Pinpoint the cell where the given text exists, returning its [x, y] midpoint coordinate. 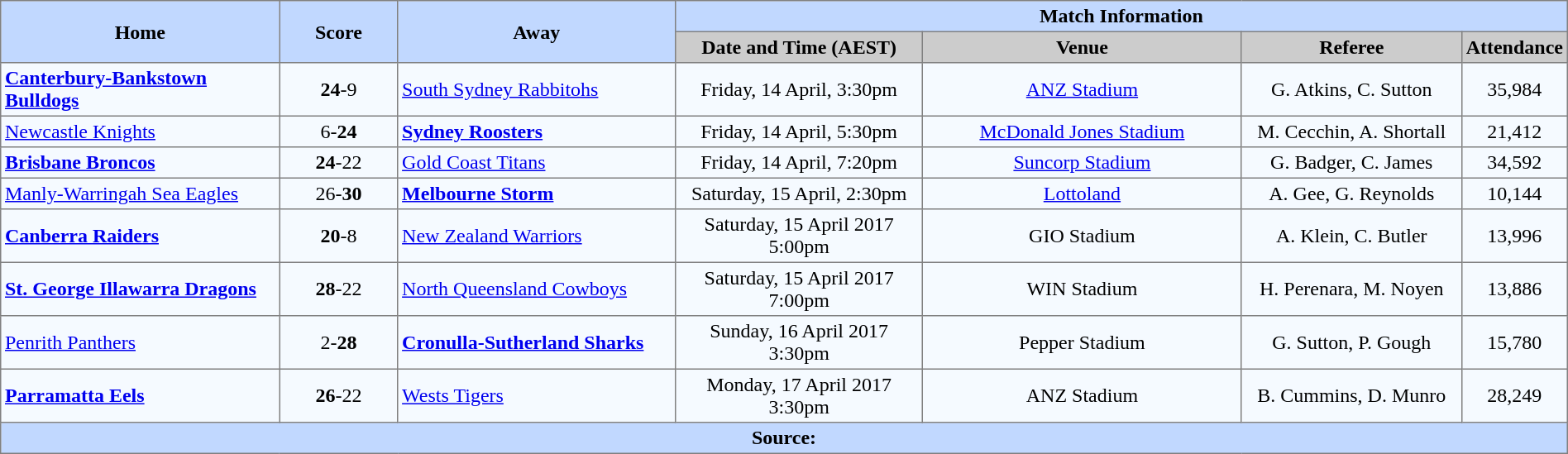
34,592 [1514, 163]
Parramatta Eels [141, 395]
Gold Coast Titans [537, 163]
Sydney Roosters [537, 131]
Pepper Stadium [1082, 342]
Away [537, 31]
GIO Stadium [1082, 236]
Saturday, 15 April, 2:30pm [799, 194]
Score [339, 31]
McDonald Jones Stadium [1082, 131]
28,249 [1514, 395]
G. Sutton, P. Gough [1351, 342]
Referee [1351, 47]
24-22 [339, 163]
13,996 [1514, 236]
Attendance [1514, 47]
Lottoland [1082, 194]
M. Cecchin, A. Shortall [1351, 131]
20-8 [339, 236]
26-30 [339, 194]
New Zealand Warriors [537, 236]
10,144 [1514, 194]
26-22 [339, 395]
6-24 [339, 131]
Friday, 14 April, 5:30pm [799, 131]
28-22 [339, 289]
North Queensland Cowboys [537, 289]
Suncorp Stadium [1082, 163]
Venue [1082, 47]
South Sydney Rabbitohs [537, 89]
A. Gee, G. Reynolds [1351, 194]
Melbourne Storm [537, 194]
Monday, 17 April 2017 3:30pm [799, 395]
21,412 [1514, 131]
13,886 [1514, 289]
WIN Stadium [1082, 289]
Match Information [1121, 17]
Saturday, 15 April 2017 7:00pm [799, 289]
Canberra Raiders [141, 236]
Friday, 14 April, 7:20pm [799, 163]
A. Klein, C. Butler [1351, 236]
Friday, 14 April, 3:30pm [799, 89]
G. Badger, C. James [1351, 163]
H. Perenara, M. Noyen [1351, 289]
G. Atkins, C. Sutton [1351, 89]
Manly-Warringah Sea Eagles [141, 194]
Sunday, 16 April 2017 3:30pm [799, 342]
Brisbane Broncos [141, 163]
2-28 [339, 342]
Home [141, 31]
Newcastle Knights [141, 131]
Canterbury-Bankstown Bulldogs [141, 89]
35,984 [1514, 89]
Wests Tigers [537, 395]
B. Cummins, D. Munro [1351, 395]
Date and Time (AEST) [799, 47]
Cronulla-Sutherland Sharks [537, 342]
Source: [784, 438]
Penrith Panthers [141, 342]
St. George Illawarra Dragons [141, 289]
24-9 [339, 89]
Saturday, 15 April 2017 5:00pm [799, 236]
15,780 [1514, 342]
